Provide the (X, Y) coordinate of the cell's center where the given text is located.  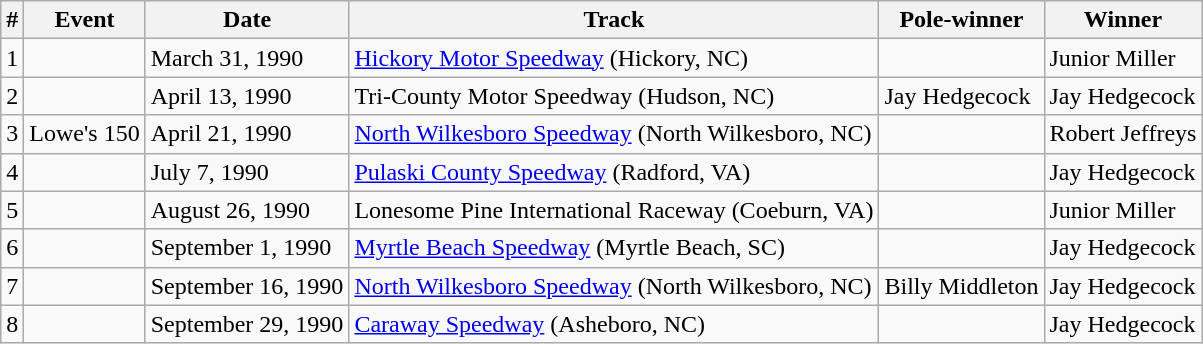
March 31, 1990 (247, 58)
Billy Middleton (962, 286)
7 (12, 286)
Lowe's 150 (84, 134)
5 (12, 210)
1 (12, 58)
April 21, 1990 (247, 134)
Myrtle Beach Speedway (Myrtle Beach, SC) (614, 248)
Hickory Motor Speedway (Hickory, NC) (614, 58)
4 (12, 172)
September 1, 1990 (247, 248)
Lonesome Pine International Raceway (Coeburn, VA) (614, 210)
August 26, 1990 (247, 210)
Caraway Speedway (Asheboro, NC) (614, 324)
April 13, 1990 (247, 96)
September 29, 1990 (247, 324)
# (12, 20)
Pole-winner (962, 20)
Robert Jeffreys (1123, 134)
Tri-County Motor Speedway (Hudson, NC) (614, 96)
2 (12, 96)
Pulaski County Speedway (Radford, VA) (614, 172)
8 (12, 324)
Winner (1123, 20)
Event (84, 20)
Track (614, 20)
3 (12, 134)
6 (12, 248)
July 7, 1990 (247, 172)
Date (247, 20)
September 16, 1990 (247, 286)
